Pinpoint the cell where the given text exists, returning its (x, y) midpoint coordinate. 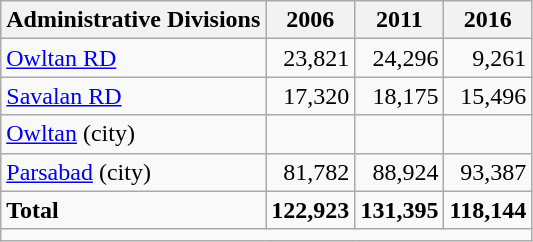
118,144 (488, 210)
88,924 (400, 172)
2016 (488, 20)
Savalan RD (134, 96)
81,782 (310, 172)
Parsabad (city) (134, 172)
93,387 (488, 172)
15,496 (488, 96)
18,175 (400, 96)
131,395 (400, 210)
9,261 (488, 58)
122,923 (310, 210)
Administrative Divisions (134, 20)
24,296 (400, 58)
2006 (310, 20)
Owltan (city) (134, 134)
17,320 (310, 96)
2011 (400, 20)
Total (134, 210)
Owltan RD (134, 58)
23,821 (310, 58)
